Return (X, Y) of the center of cell containing provided text 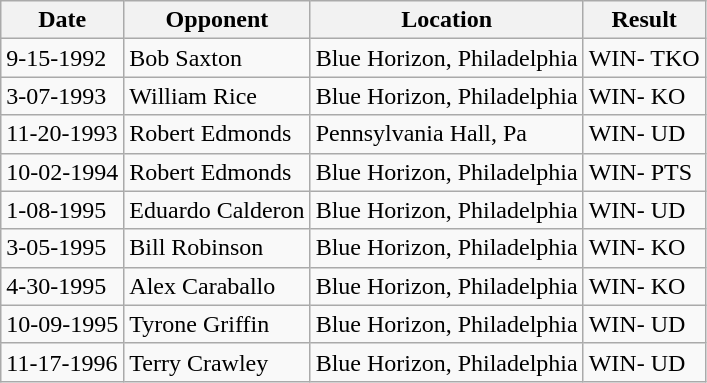
Date (62, 20)
Bob Saxton (217, 58)
10-09-1995 (62, 324)
Location (446, 20)
Result (644, 20)
10-02-1994 (62, 172)
1-08-1995 (62, 210)
Terry Crawley (217, 362)
4-30-1995 (62, 286)
Opponent (217, 20)
Tyrone Griffin (217, 324)
11-20-1993 (62, 134)
Pennsylvania Hall, Pa (446, 134)
WIN- TKO (644, 58)
11-17-1996 (62, 362)
Alex Caraballo (217, 286)
William Rice (217, 96)
Bill Robinson (217, 248)
WIN- PTS (644, 172)
3-05-1995 (62, 248)
3-07-1993 (62, 96)
9-15-1992 (62, 58)
Eduardo Calderon (217, 210)
